Identify which cell holds the provided text, then report its (x, y) central coordinate. 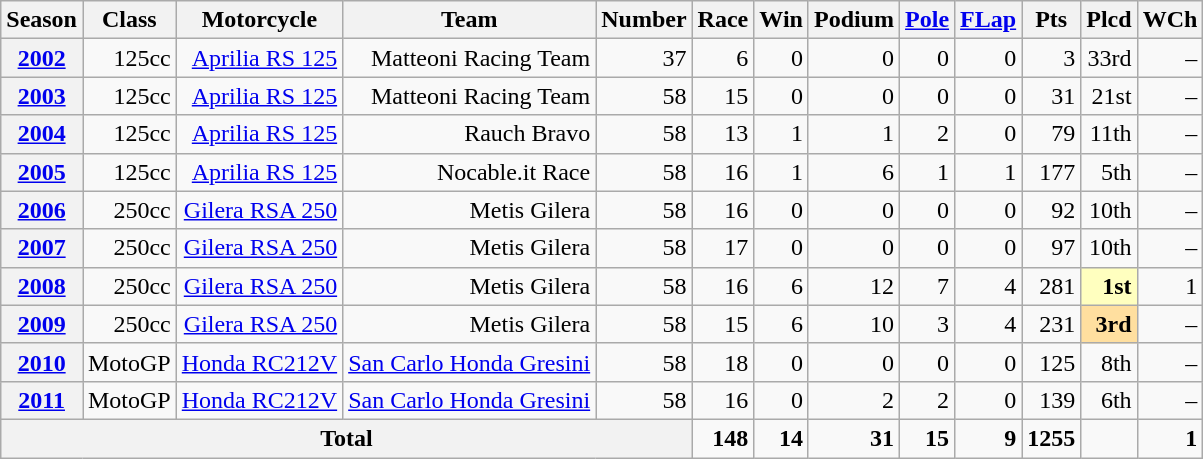
Motorcycle (259, 20)
7 (928, 286)
125 (1052, 362)
6th (1109, 400)
12 (854, 286)
33rd (1109, 58)
2009 (42, 324)
Plcd (1109, 20)
9 (988, 438)
17 (723, 248)
Nocable.it Race (470, 172)
18 (723, 362)
2005 (42, 172)
2007 (42, 248)
Season (42, 20)
2003 (42, 96)
13 (723, 134)
231 (1052, 324)
10 (854, 324)
WCh (1170, 20)
2004 (42, 134)
11th (1109, 134)
2006 (42, 210)
Podium (854, 20)
3rd (1109, 324)
2008 (42, 286)
FLap (988, 20)
Number (644, 20)
Team (470, 20)
1255 (1052, 438)
97 (1052, 248)
92 (1052, 210)
2002 (42, 58)
Pole (928, 20)
5th (1109, 172)
177 (1052, 172)
Pts (1052, 20)
2011 (42, 400)
37 (644, 58)
1st (1109, 286)
14 (782, 438)
Race (723, 20)
79 (1052, 134)
Rauch Bravo (470, 134)
Class (129, 20)
148 (723, 438)
2010 (42, 362)
139 (1052, 400)
21st (1109, 96)
Total (346, 438)
8th (1109, 362)
281 (1052, 286)
Win (782, 20)
